Determine the [X, Y] coordinate at the center of the cell enclosing the given text.  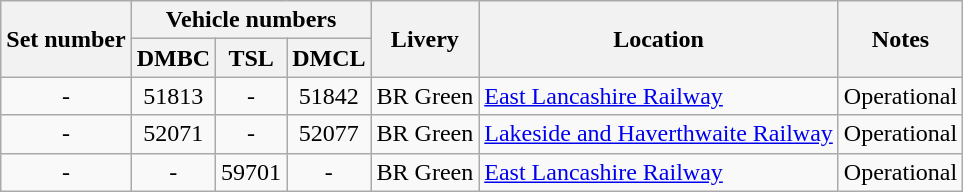
DMBC [173, 58]
Notes [900, 39]
Vehicle numbers [251, 20]
51813 [173, 96]
TSL [252, 58]
Livery [425, 39]
Set number [66, 39]
59701 [252, 172]
52071 [173, 134]
Location [659, 39]
51842 [329, 96]
52077 [329, 134]
DMCL [329, 58]
Lakeside and Haverthwaite Railway [659, 134]
